Locate the cell with the specified text and output its (X, Y) center coordinate. 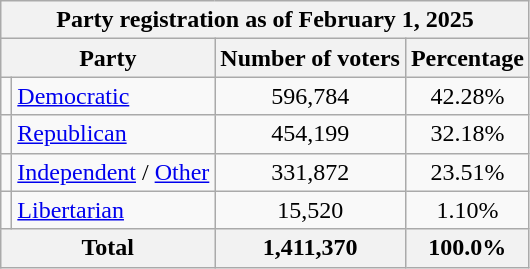
Independent / Other (114, 172)
15,520 (310, 210)
Democratic (114, 96)
Party (108, 58)
42.28% (467, 96)
454,199 (310, 134)
596,784 (310, 96)
Total (108, 248)
Libertarian (114, 210)
Republican (114, 134)
23.51% (467, 172)
100.0% (467, 248)
Party registration as of February 1, 2025 (266, 20)
Number of voters (310, 58)
Percentage (467, 58)
1,411,370 (310, 248)
331,872 (310, 172)
32.18% (467, 134)
1.10% (467, 210)
